Return the (X, Y) coordinate for the center point of the cell that contains the specified text.  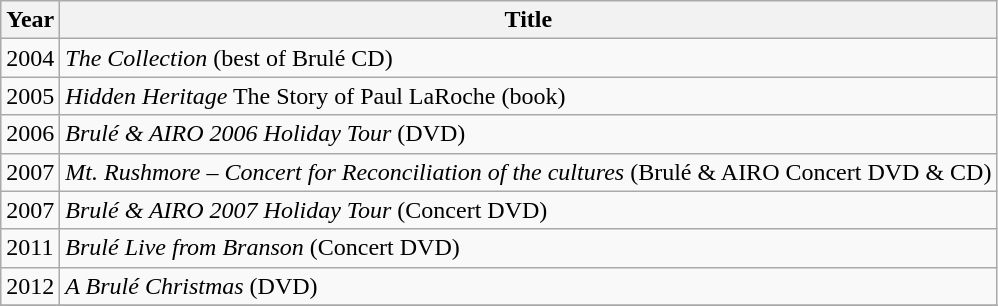
Brulé Live from Branson (Concert DVD) (528, 248)
Brulé & AIRO 2007 Holiday Tour (Concert DVD) (528, 210)
Mt. Rushmore – Concert for Reconciliation of the cultures (Brulé & AIRO Concert DVD & CD) (528, 172)
2006 (30, 134)
A Brulé Christmas (DVD) (528, 286)
2005 (30, 96)
Year (30, 20)
Title (528, 20)
Hidden Heritage The Story of Paul LaRoche (book) (528, 96)
2011 (30, 248)
2012 (30, 286)
The Collection (best of Brulé CD) (528, 58)
Brulé & AIRO 2006 Holiday Tour (DVD) (528, 134)
2004 (30, 58)
